For the text-containing cell, return its midpoint in [x, y] coordinate format. 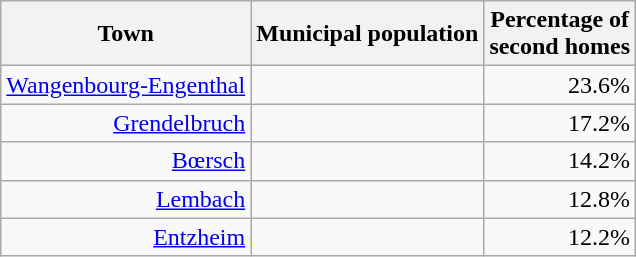
14.2% [560, 161]
Grendelbruch [126, 123]
Percentage ofsecond homes [560, 34]
12.2% [560, 237]
12.8% [560, 199]
23.6% [560, 85]
Entzheim [126, 237]
Wangenbourg-Engenthal [126, 85]
Bœrsch [126, 161]
Lembach [126, 199]
Municipal population [368, 34]
17.2% [560, 123]
Town [126, 34]
